Locate the cell with the specified text and output its (x, y) center coordinate. 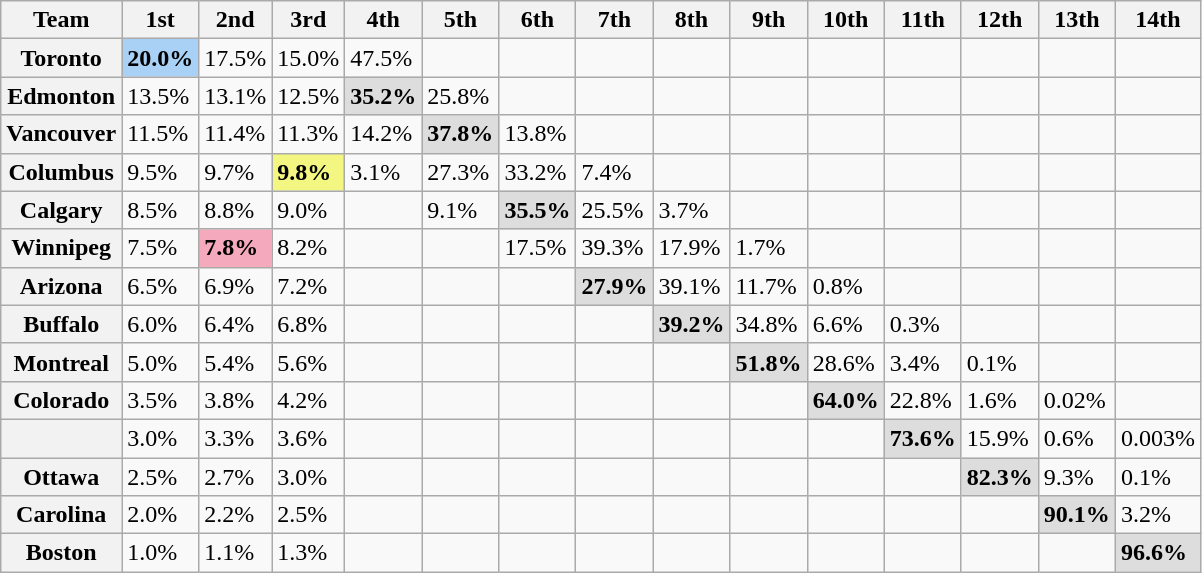
9.1% (460, 210)
1.6% (1000, 400)
Colorado (62, 400)
15.0% (308, 58)
13.1% (236, 96)
Columbus (62, 172)
17.9% (692, 248)
6.4% (236, 324)
8.5% (160, 210)
9.7% (236, 172)
5.4% (236, 362)
Montreal (62, 362)
5.6% (308, 362)
15.9% (1000, 438)
Ottawa (62, 477)
3.1% (384, 172)
27.3% (460, 172)
14th (1158, 20)
1.3% (308, 553)
Team (62, 20)
6.6% (846, 324)
8.8% (236, 210)
11.4% (236, 134)
0.02% (1076, 400)
9.3% (1076, 477)
0.8% (846, 286)
64.0% (846, 400)
6.0% (160, 324)
1.7% (768, 248)
37.8% (460, 134)
5.0% (160, 362)
39.3% (614, 248)
Carolina (62, 515)
3.6% (308, 438)
11.7% (768, 286)
20.0% (160, 58)
6.8% (308, 324)
12.5% (308, 96)
11.5% (160, 134)
47.5% (384, 58)
1st (160, 20)
39.2% (692, 324)
6.5% (160, 286)
9.0% (308, 210)
0.3% (922, 324)
4.2% (308, 400)
Toronto (62, 58)
27.9% (614, 286)
11th (922, 20)
7.4% (614, 172)
8.2% (308, 248)
51.8% (768, 362)
28.6% (846, 362)
10th (846, 20)
11.3% (308, 134)
6th (538, 20)
2.7% (236, 477)
2.2% (236, 515)
33.2% (538, 172)
22.8% (922, 400)
3.4% (922, 362)
7th (614, 20)
Buffalo (62, 324)
6.9% (236, 286)
7.5% (160, 248)
12th (1000, 20)
3.7% (692, 210)
96.6% (1158, 553)
25.5% (614, 210)
9.8% (308, 172)
3.2% (1158, 515)
35.2% (384, 96)
39.1% (692, 286)
4th (384, 20)
13th (1076, 20)
9.5% (160, 172)
2.0% (160, 515)
14.2% (384, 134)
7.2% (308, 286)
1.1% (236, 553)
Vancouver (62, 134)
8th (692, 20)
13.8% (538, 134)
13.5% (160, 96)
73.6% (922, 438)
90.1% (1076, 515)
3.3% (236, 438)
1.0% (160, 553)
7.8% (236, 248)
9th (768, 20)
Boston (62, 553)
Winnipeg (62, 248)
Edmonton (62, 96)
3.8% (236, 400)
0.003% (1158, 438)
0.6% (1076, 438)
25.8% (460, 96)
Calgary (62, 210)
82.3% (1000, 477)
3rd (308, 20)
3.5% (160, 400)
34.8% (768, 324)
35.5% (538, 210)
5th (460, 20)
Arizona (62, 286)
2nd (236, 20)
